Pinpoint the cell where the given text exists, returning its [X, Y] midpoint coordinate. 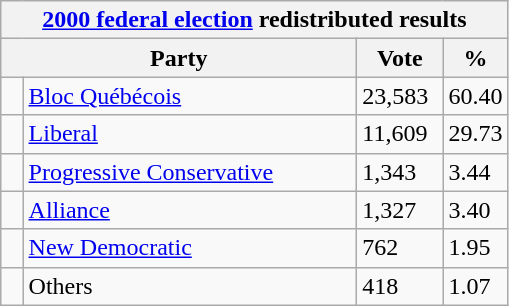
3.44 [476, 172]
1,343 [400, 172]
29.73 [476, 134]
1,327 [400, 210]
3.40 [476, 210]
Others [190, 286]
11,609 [400, 134]
60.40 [476, 96]
New Democratic [190, 248]
Alliance [190, 210]
% [476, 58]
Liberal [190, 134]
Party [179, 58]
2000 federal election redistributed results [254, 20]
23,583 [400, 96]
1.07 [476, 286]
Progressive Conservative [190, 172]
Vote [400, 58]
418 [400, 286]
Bloc Québécois [190, 96]
762 [400, 248]
1.95 [476, 248]
